Return the (x, y) coordinate for the center point of the cell that contains the specified text.  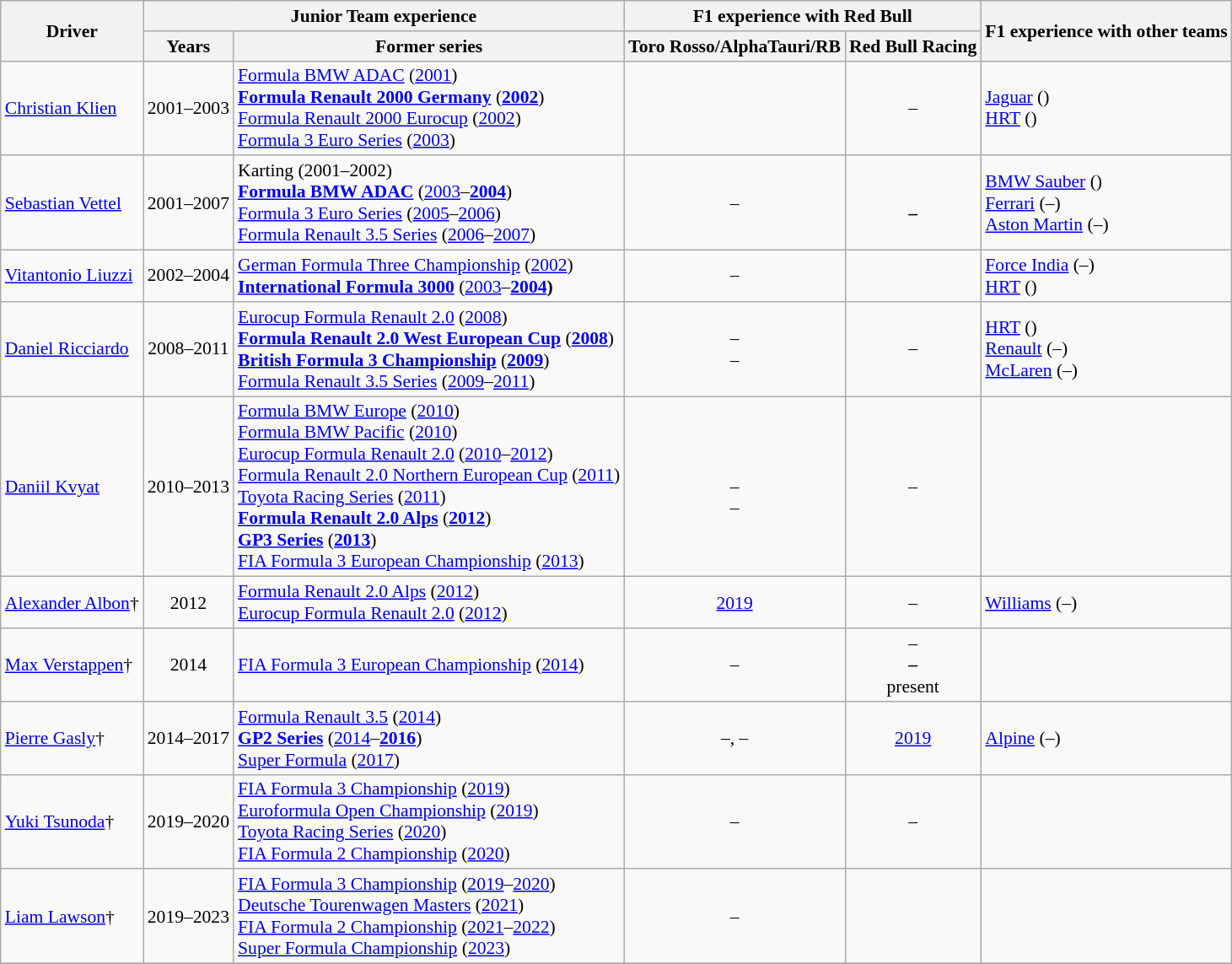
Formula Renault 2.0 Alps (2012)Eurocup Formula Renault 2.0 (2012) (428, 602)
2012 (189, 602)
Christian Klien (73, 108)
–, – (734, 739)
F1 experience with Red Bull (803, 16)
Alpine (–) (1106, 739)
Toro Rosso/AlphaTauri/RB (734, 46)
Sebastian Vettel (73, 203)
F1 experience with other teams (1106, 30)
Red Bull Racing (912, 46)
2001–2003 (189, 108)
Max Verstappen† (73, 665)
Formula Renault 3.5 (2014)GP2 Series (2014–2016)Super Formula (2017) (428, 739)
Liam Lawson† (73, 917)
Jaguar ()HRT () (1106, 108)
BMW Sauber ()Ferrari (–)Aston Martin (–) (1106, 203)
Alexander Albon† (73, 602)
Daniil Kvyat (73, 487)
2002–2004 (189, 277)
HRT () Renault (–)McLaren (–) (1106, 349)
FIA Formula 3 Championship (2019)Euroformula Open Championship (2019)Toyota Racing Series (2020)FIA Formula 2 Championship (2020) (428, 821)
Daniel Ricciardo (73, 349)
2008–2011 (189, 349)
2010–2013 (189, 487)
Yuki Tsunoda† (73, 821)
Vitantonio Liuzzi (73, 277)
2014–2017 (189, 739)
Junior Team experience (384, 16)
2014 (189, 665)
2001–2007 (189, 203)
Formula BMW ADAC (2001)Formula Renault 2000 Germany (2002)Formula Renault 2000 Eurocup (2002)Formula 3 Euro Series (2003) (428, 108)
2019–2020 (189, 821)
Karting (2001–2002)Formula BMW ADAC (2003–2004)Formula 3 Euro Series (2005–2006)Formula Renault 3.5 Series (2006–2007) (428, 203)
Driver (73, 30)
FIA Formula 3 European Championship (2014) (428, 665)
Williams (–) (1106, 602)
2019–2023 (189, 917)
Force India (–)HRT () (1106, 277)
Pierre Gasly† (73, 739)
Former series (428, 46)
German Formula Three Championship (2002)International Formula 3000 (2003–2004) (428, 277)
FIA Formula 3 Championship (2019–2020) Deutsche Tourenwagen Masters (2021) FIA Formula 2 Championship (2021–2022) Super Formula Championship (2023) (428, 917)
Years (189, 46)
––present (912, 665)
